For the text-containing cell, return its midpoint in [X, Y] coordinate format. 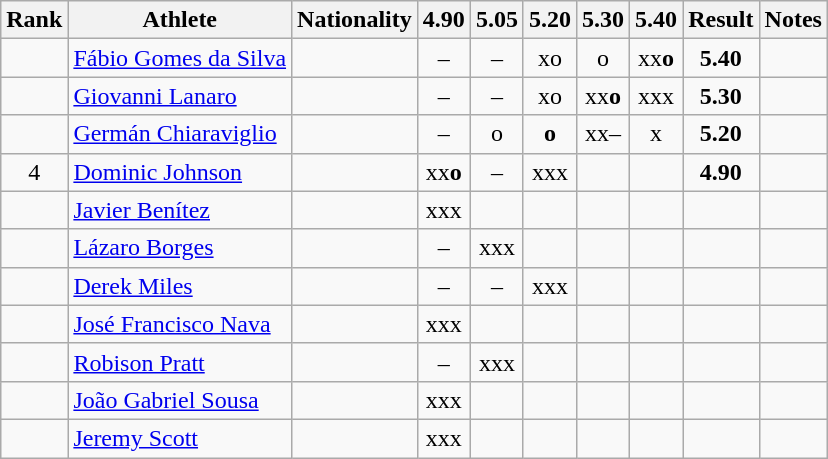
xx– [602, 134]
Rank [34, 20]
Giovanni Lanaro [180, 96]
Germán Chiaraviglio [180, 134]
Notes [793, 20]
Jeremy Scott [180, 438]
Athlete [180, 20]
Javier Benítez [180, 210]
Robison Pratt [180, 362]
Derek Miles [180, 286]
José Francisco Nava [180, 324]
Result [721, 20]
4 [34, 172]
Fábio Gomes da Silva [180, 58]
Nationality [355, 20]
João Gabriel Sousa [180, 400]
Lázaro Borges [180, 248]
Dominic Johnson [180, 172]
x [656, 134]
5.05 [496, 20]
